Pinpoint the cell where the given text exists, returning its [X, Y] midpoint coordinate. 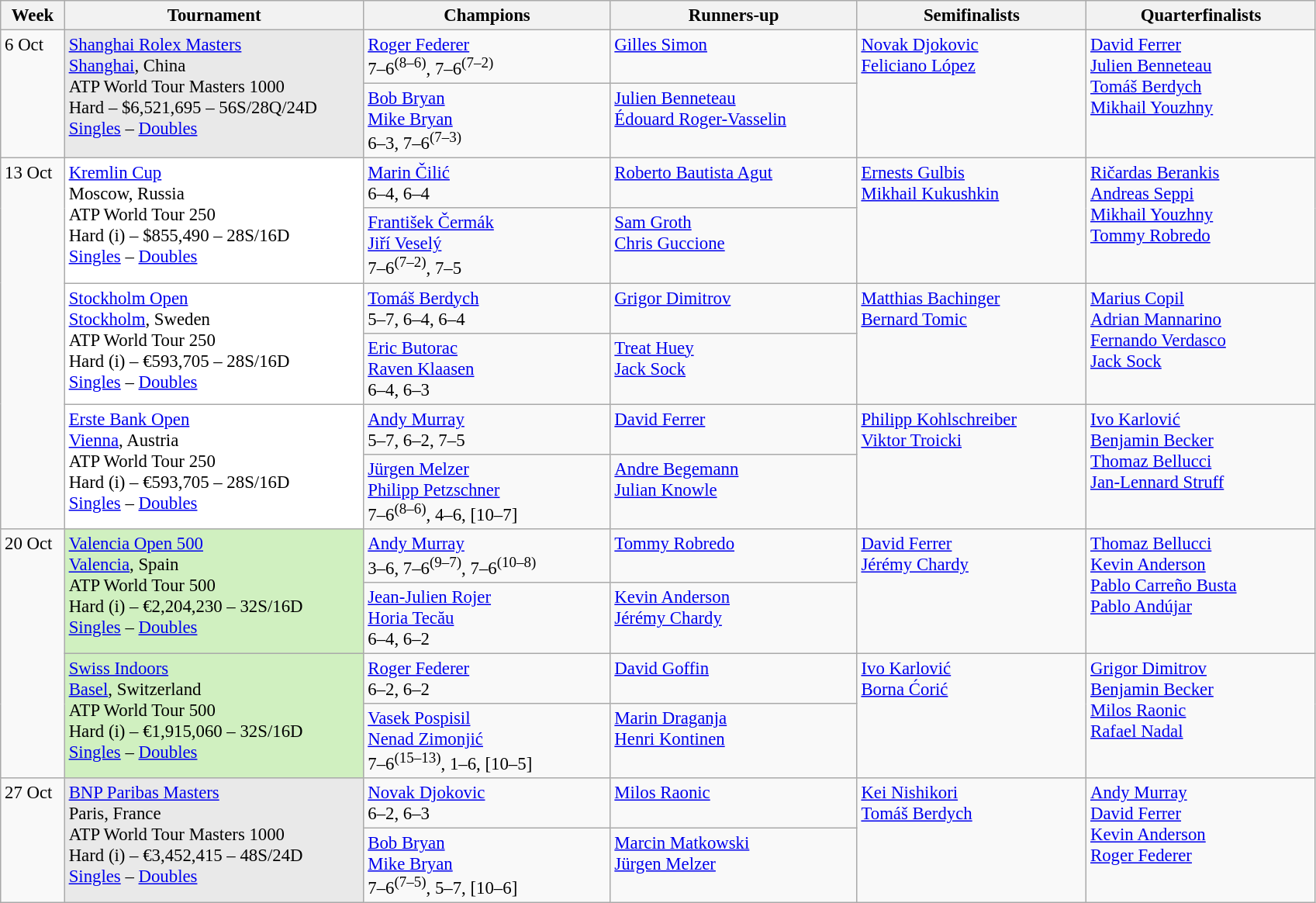
Shanghai Rolex Masters Shanghai, ChinaATP World Tour Masters 1000Hard – $6,521,695 – 56S/28Q/24DSingles – Doubles [214, 95]
Marin Draganja Henri Kontinen [734, 741]
Week [33, 16]
Ivo Karlović Benjamin Becker Thomaz Bellucci Jan-Lennard Struff [1201, 467]
Tournament [214, 16]
Grigor Dimitrov [734, 309]
20 Oct [33, 654]
Kevin Anderson Jérémy Chardy [734, 618]
Kremlin CupMoscow, RussiaATP World Tour 250Hard (i) – $855,490 – 28S/16DSingles – Doubles [214, 220]
Novak Djokovic Feliciano López [972, 95]
6 Oct [33, 95]
Roger Federer6–2, 6–2 [487, 678]
Erste Bank Open Vienna, AustriaATP World Tour 250Hard (i) – €593,705 – 28S/16DSingles – Doubles [214, 467]
BNP Paribas Masters Paris, FranceATP World Tour Masters 1000Hard (i) – €3,452,415 – 48S/24DSingles – Doubles [214, 841]
Grigor Dimitrov Benjamin Becker Milos Raonic Rafael Nadal [1201, 715]
David Ferrer Jérémy Chardy [972, 591]
Marcin Matkowski Jürgen Melzer [734, 866]
Thomaz Bellucci Kevin Anderson Pablo Carreño Busta Pablo Andújar [1201, 591]
Vasek Pospisil Nenad Zimonjić7–6(15–13), 1–6, [10–5] [487, 741]
13 Oct [33, 344]
Philipp Kohlschreiber Viktor Troicki [972, 467]
Matthias Bachinger Bernard Tomic [972, 344]
Quarterfinalists [1201, 16]
Tommy Robredo [734, 555]
Semifinalists [972, 16]
Marin Čilić6–4, 6–4 [487, 183]
27 Oct [33, 841]
Valencia Open 500 Valencia, SpainATP World Tour 500Hard (i) – €2,204,230 – 32S/16DSingles – Doubles [214, 591]
Andy Murray5–7, 6–2, 7–5 [487, 430]
David Ferrer [734, 430]
Novak Djokovic6–2, 6–3 [487, 804]
Bob Bryan Mike Bryan7–6(7–5), 5–7, [10–6] [487, 866]
Andy Murray3–6, 7–6(9–7), 7–6(10–8) [487, 555]
Roger Federer7–6(8–6), 7–6(7–2) [487, 57]
Treat Huey Jack Sock [734, 368]
Andy Murray David Ferrer Kevin Anderson Roger Federer [1201, 841]
Julien Benneteau Édouard Roger-Vasselin [734, 121]
František Čermák Jiří Veselý7–6(7–2), 7–5 [487, 245]
Champions [487, 16]
Marius Copil Adrian Mannarino Fernando Verdasco Jack Sock [1201, 344]
Kei Nishikori Tomáš Berdych [972, 841]
Swiss Indoors Basel, SwitzerlandATP World Tour 500Hard (i) – €1,915,060 – 32S/16DSingles – Doubles [214, 715]
Tomáš Berdych5–7, 6–4, 6–4 [487, 309]
Gilles Simon [734, 57]
David Ferrer Julien Benneteau Tomáš Berdych Mikhail Youzhny [1201, 95]
Jürgen Melzer Philipp Petzschner7–6(8–6), 4–6, [10–7] [487, 491]
Milos Raonic [734, 804]
Ričardas Berankis Andreas Seppi Mikhail Youzhny Tommy Robredo [1201, 220]
Andre Begemann Julian Knowle [734, 491]
David Goffin [734, 678]
Roberto Bautista Agut [734, 183]
Eric Butorac Raven Klaasen6–4, 6–3 [487, 368]
Stockholm Open Stockholm, SwedenATP World Tour 250Hard (i) – €593,705 – 28S/16DSingles – Doubles [214, 344]
Bob Bryan Mike Bryan6–3, 7–6(7–3) [487, 121]
Ernests Gulbis Mikhail Kukushkin [972, 220]
Jean-Julien Rojer Horia Tecău6–4, 6–2 [487, 618]
Runners-up [734, 16]
Sam Groth Chris Guccione [734, 245]
Ivo Karlović Borna Ćorić [972, 715]
